For the text-containing cell, return its midpoint in (X, Y) coordinate format. 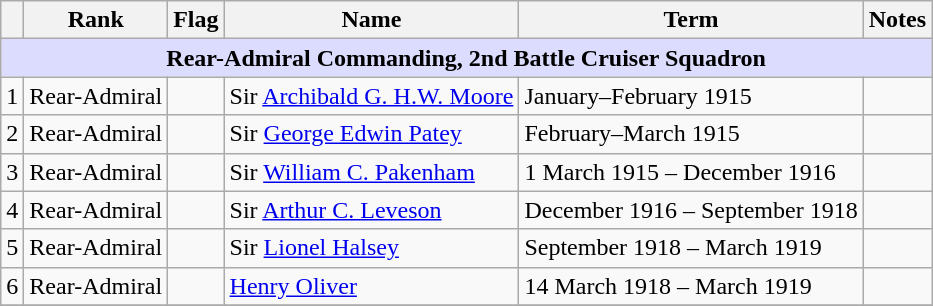
Rear-Admiral Commanding, 2nd Battle Cruiser Squadron (466, 58)
5 (12, 248)
Sir Archibald G. H.W. Moore (372, 96)
February–March 1915 (691, 134)
Sir Arthur C. Leveson (372, 210)
2 (12, 134)
Henry Oliver (372, 286)
January–February 1915 (691, 96)
Sir William C. Pakenham (372, 172)
4 (12, 210)
Sir George Edwin Patey (372, 134)
Name (372, 20)
Term (691, 20)
Flag (196, 20)
December 1916 – September 1918 (691, 210)
6 (12, 286)
14 March 1918 – March 1919 (691, 286)
Sir Lionel Halsey (372, 248)
3 (12, 172)
September 1918 – March 1919 (691, 248)
Notes (897, 20)
1 March 1915 – December 1916 (691, 172)
Rank (96, 20)
1 (12, 96)
